Return [X, Y] of the center of cell containing provided text 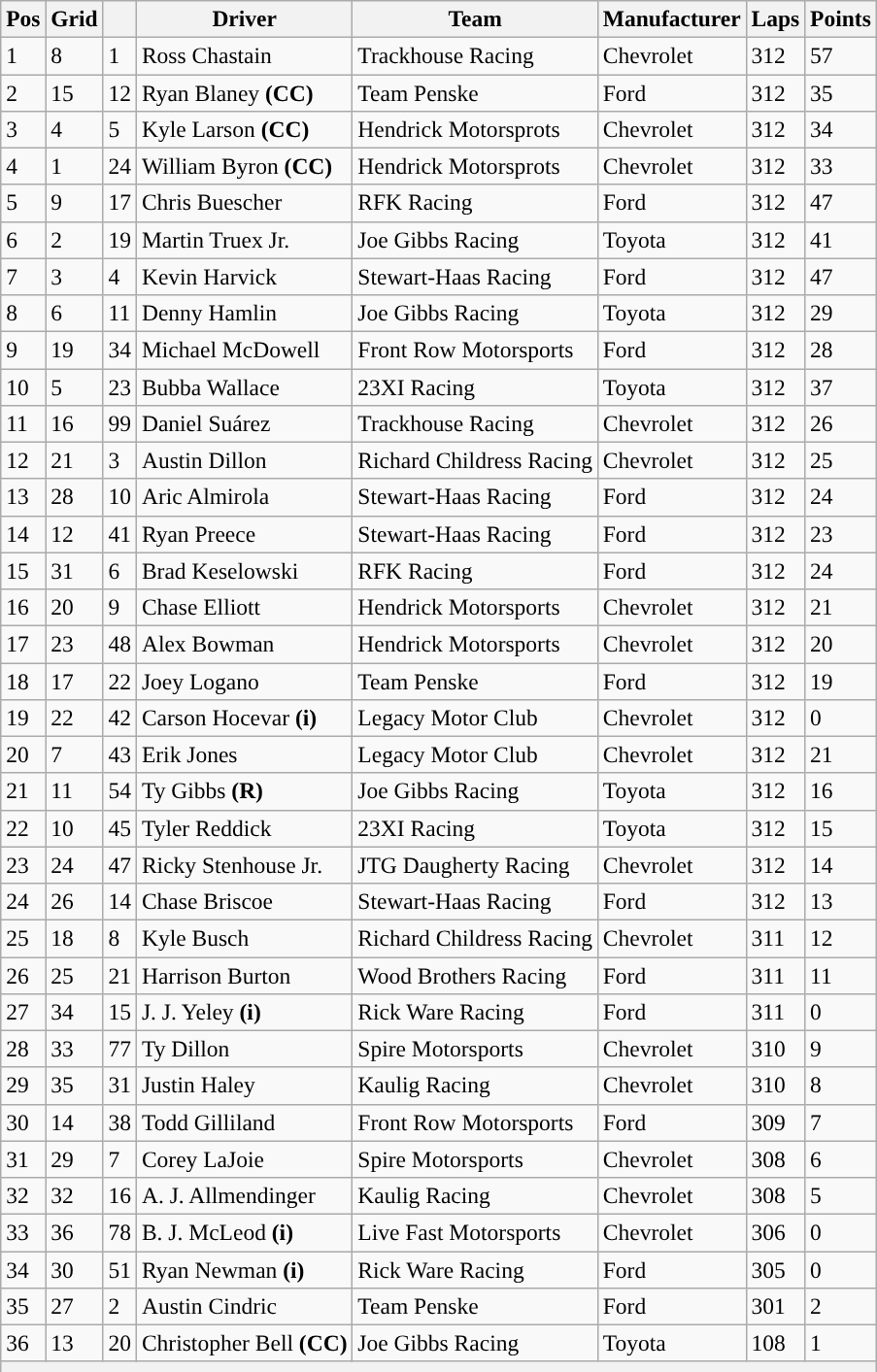
37 [841, 386]
Austin Cindric [244, 1306]
Daniel Suárez [244, 423]
Austin Dillon [244, 460]
Ross Chastain [244, 55]
Wood Brothers Racing [475, 975]
99 [119, 423]
Joey Logano [244, 681]
Kyle Busch [244, 938]
48 [119, 644]
305 [775, 1269]
301 [775, 1306]
Ryan Newman (i) [244, 1269]
Points [841, 18]
Alex Bowman [244, 644]
Chase Briscoe [244, 901]
Driver [244, 18]
51 [119, 1269]
43 [119, 754]
Michael McDowell [244, 350]
108 [775, 1343]
Denny Hamlin [244, 313]
Ty Dillon [244, 1049]
B. J. McLeod (i) [244, 1232]
Pos [23, 18]
Ryan Preece [244, 534]
Manufacturer [672, 18]
45 [119, 828]
Carson Hocevar (i) [244, 718]
Kevin Harvick [244, 277]
Bubba Wallace [244, 386]
Chase Elliott [244, 607]
Team [475, 18]
Chris Buescher [244, 203]
Todd Gilliland [244, 1122]
Kyle Larson (CC) [244, 129]
Corey LaJoie [244, 1159]
Erik Jones [244, 754]
38 [119, 1122]
Christopher Bell (CC) [244, 1343]
Ty Gibbs (R) [244, 791]
Brad Keselowski [244, 571]
Ryan Blaney (CC) [244, 92]
42 [119, 718]
J. J. Yeley (i) [244, 1012]
JTG Daugherty Racing [475, 865]
306 [775, 1232]
Justin Haley [244, 1086]
309 [775, 1122]
Live Fast Motorsports [475, 1232]
A. J. Allmendinger [244, 1195]
Grid [74, 18]
William Byron (CC) [244, 166]
Ricky Stenhouse Jr. [244, 865]
57 [841, 55]
Tyler Reddick [244, 828]
Harrison Burton [244, 975]
78 [119, 1232]
Aric Almirola [244, 497]
Laps [775, 18]
54 [119, 791]
77 [119, 1049]
Martin Truex Jr. [244, 240]
